Scan for the cell matching the given text and deliver its [x, y] coordinate at center. 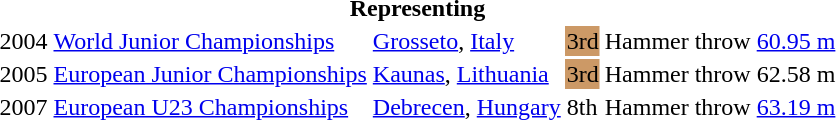
Kaunas, Lithuania [466, 74]
Grosseto, Italy [466, 41]
European Junior Championships [210, 74]
World Junior Championships [210, 41]
